Determine the (X, Y) coordinate at the center of the cell enclosing the given text.  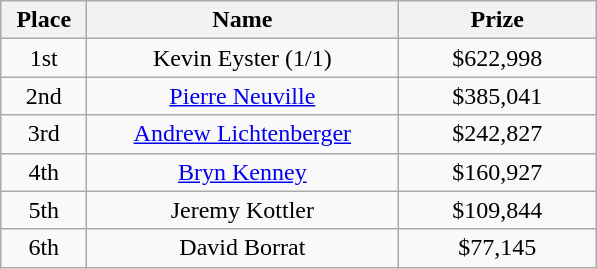
Andrew Lichtenberger (242, 134)
$242,827 (498, 134)
$622,998 (498, 58)
Prize (498, 20)
3rd (44, 134)
$77,145 (498, 248)
1st (44, 58)
David Borrat (242, 248)
Name (242, 20)
6th (44, 248)
$160,927 (498, 172)
Place (44, 20)
$109,844 (498, 210)
Kevin Eyster (1/1) (242, 58)
Pierre Neuville (242, 96)
5th (44, 210)
2nd (44, 96)
Jeremy Kottler (242, 210)
Bryn Kenney (242, 172)
$385,041 (498, 96)
4th (44, 172)
